Return the [X, Y] coordinate for the center point of the cell that contains the specified text.  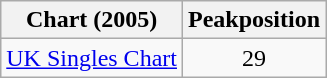
29 [254, 58]
Peakposition [254, 20]
Chart (2005) [92, 20]
UK Singles Chart [92, 58]
